Scan for the cell matching the given text and deliver its [x, y] coordinate at center. 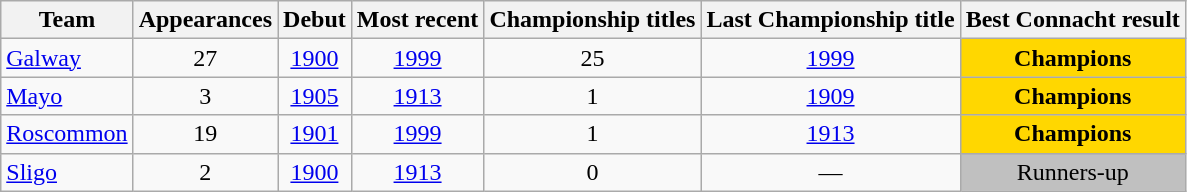
Last Championship title [830, 20]
Galway [67, 58]
Debut [315, 20]
Most recent [418, 20]
Roscommon [67, 134]
1909 [830, 96]
1905 [315, 96]
19 [205, 134]
Sligo [67, 172]
2 [205, 172]
Best Connacht result [1072, 20]
27 [205, 58]
— [830, 172]
25 [592, 58]
Mayo [67, 96]
Appearances [205, 20]
Runners-up [1072, 172]
3 [205, 96]
Team [67, 20]
0 [592, 172]
Championship titles [592, 20]
1901 [315, 134]
